Return (x, y) of the center of cell containing provided text 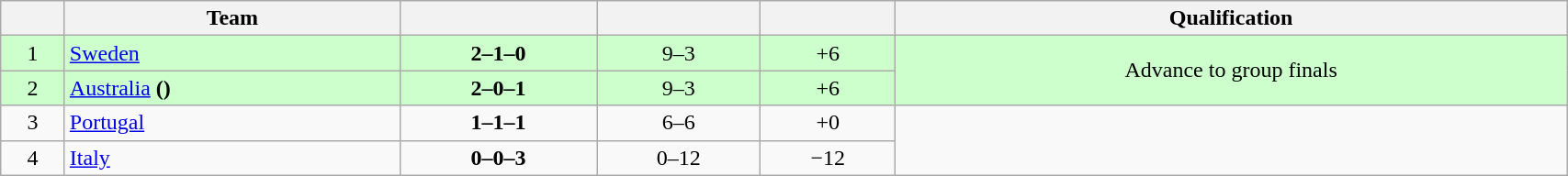
+0 (829, 123)
0–12 (679, 158)
2–0–1 (498, 88)
Qualification (1231, 18)
0–0–3 (498, 158)
6–6 (679, 123)
4 (33, 158)
3 (33, 123)
2–1–0 (498, 53)
2 (33, 88)
−12 (829, 158)
Team (231, 18)
Sweden (231, 53)
Australia () (231, 88)
Advance to group finals (1231, 71)
Italy (231, 158)
Portugal (231, 123)
1 (33, 53)
1–1–1 (498, 123)
